Find where the given text appears and provide that cell's center as [X, Y] coordinate. 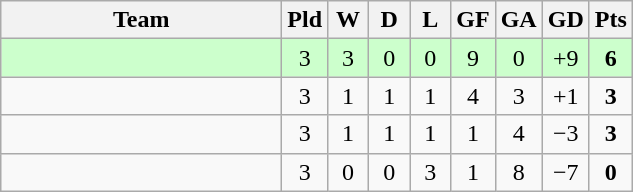
−3 [566, 134]
Team [142, 20]
GD [566, 20]
Pld [305, 20]
9 [473, 58]
8 [518, 172]
GF [473, 20]
−7 [566, 172]
GA [518, 20]
+9 [566, 58]
D [390, 20]
Pts [610, 20]
+1 [566, 96]
L [430, 20]
W [348, 20]
6 [610, 58]
